Return the [x, y] coordinate for the center point of the cell that contains the specified text.  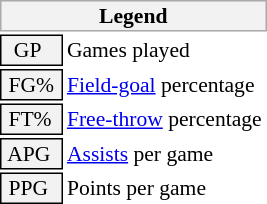
FG% [31, 85]
FT% [31, 120]
Games played [166, 50]
PPG [31, 188]
Points per game [166, 188]
Legend [134, 16]
Field-goal percentage [166, 85]
Assists per game [166, 154]
Free-throw percentage [166, 120]
GP [31, 50]
APG [31, 154]
